Identify which cell holds the provided text, then report its (X, Y) central coordinate. 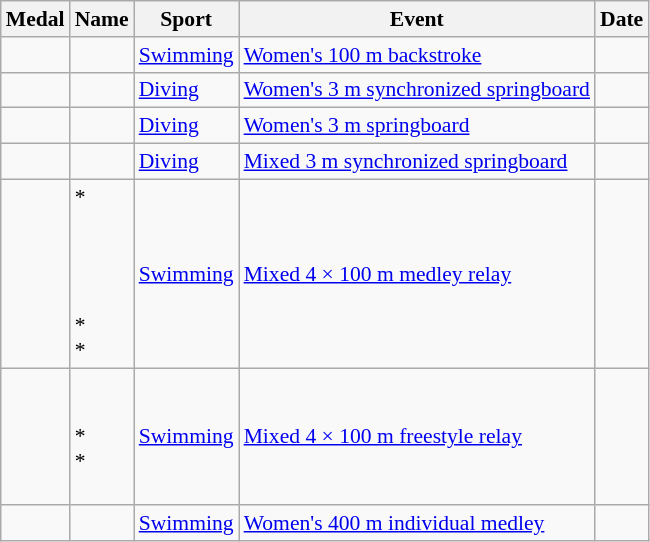
Mixed 3 m synchronized springboard (417, 162)
Name (102, 19)
** (102, 437)
Mixed 4 × 100 m freestyle relay (417, 437)
Women's 3 m synchronized springboard (417, 90)
Date (622, 19)
Mixed 4 × 100 m medley relay (417, 274)
*** (102, 274)
Women's 3 m springboard (417, 126)
Women's 400 m individual medley (417, 524)
Women's 100 m backstroke (417, 55)
Medal (36, 19)
Sport (186, 19)
Event (417, 19)
